Locate the cell with the specified text and output its (X, Y) center coordinate. 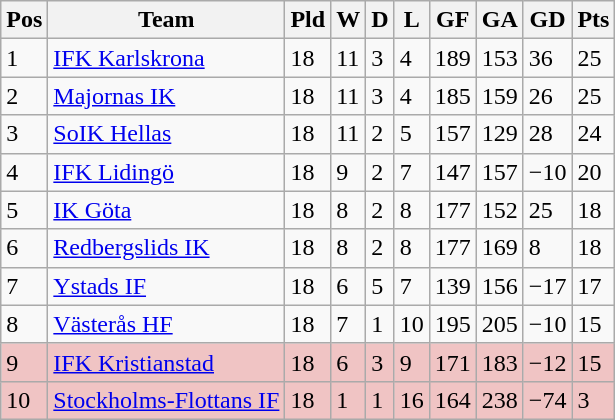
139 (452, 286)
Redbergslids IK (166, 248)
147 (452, 172)
189 (452, 58)
Pld (308, 20)
D (380, 20)
IFK Kristianstad (166, 362)
36 (548, 58)
IFK Karlskrona (166, 58)
Ystads IF (166, 286)
24 (594, 134)
−17 (548, 286)
164 (452, 400)
183 (500, 362)
152 (500, 210)
IFK Lidingö (166, 172)
16 (412, 400)
Västerås HF (166, 324)
L (412, 20)
−74 (548, 400)
Team (166, 20)
−12 (548, 362)
SoIK Hellas (166, 134)
Pos (24, 20)
17 (594, 286)
GD (548, 20)
GF (452, 20)
195 (452, 324)
171 (452, 362)
26 (548, 96)
GA (500, 20)
IK Göta (166, 210)
205 (500, 324)
Pts (594, 20)
153 (500, 58)
W (348, 20)
169 (500, 248)
28 (548, 134)
129 (500, 134)
Majornas IK (166, 96)
238 (500, 400)
159 (500, 96)
Stockholms-Flottans IF (166, 400)
185 (452, 96)
156 (500, 286)
20 (594, 172)
